Identify which cell holds the provided text, then report its (x, y) central coordinate. 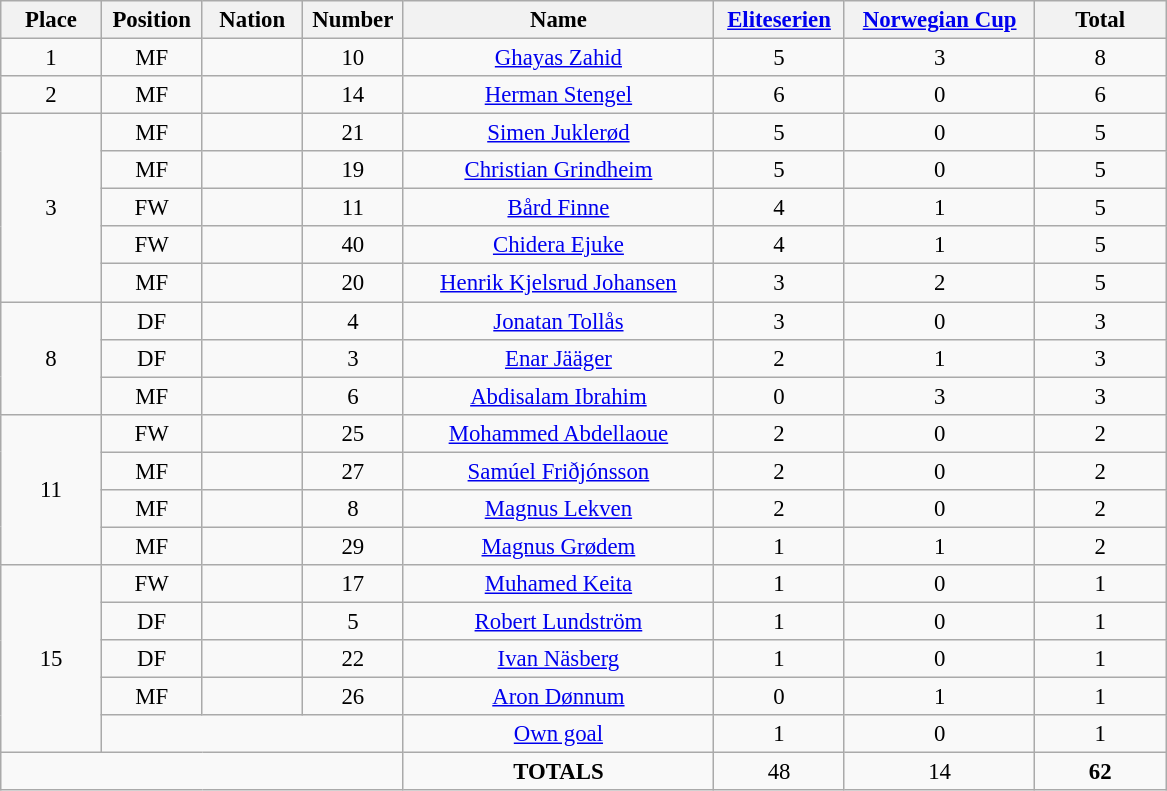
Magnus Grødem (558, 546)
Mohammed Abdellaoue (558, 433)
Name (558, 20)
40 (354, 245)
Number (354, 20)
Position (152, 20)
Norwegian Cup (940, 20)
Place (52, 20)
27 (354, 471)
Chidera Ejuke (558, 245)
Own goal (558, 734)
TOTALS (558, 772)
Abdisalam Ibrahim (558, 396)
Muhamed Keita (558, 584)
Magnus Lekven (558, 509)
62 (1100, 772)
Enar Jääger (558, 358)
26 (354, 697)
Samúel Friðjónsson (558, 471)
15 (52, 659)
Herman Stengel (558, 95)
Jonatan Tollås (558, 321)
Ivan Näsberg (558, 659)
17 (354, 584)
Bård Finne (558, 208)
Aron Dønnum (558, 697)
Nation (252, 20)
25 (354, 433)
20 (354, 283)
Simen Juklerød (558, 133)
Robert Lundström (558, 621)
Henrik Kjelsrud Johansen (558, 283)
22 (354, 659)
48 (780, 772)
Ghayas Zahid (558, 58)
21 (354, 133)
Total (1100, 20)
19 (354, 170)
29 (354, 546)
10 (354, 58)
Eliteserien (780, 20)
Christian Grindheim (558, 170)
